For the text-containing cell, return its midpoint in [X, Y] coordinate format. 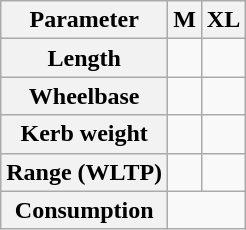
Range (WLTP) [84, 172]
XL [223, 20]
Kerb weight [84, 134]
M [185, 20]
Consumption [84, 210]
Wheelbase [84, 96]
Length [84, 58]
Parameter [84, 20]
